Locate the cell with the specified text and output its [x, y] center coordinate. 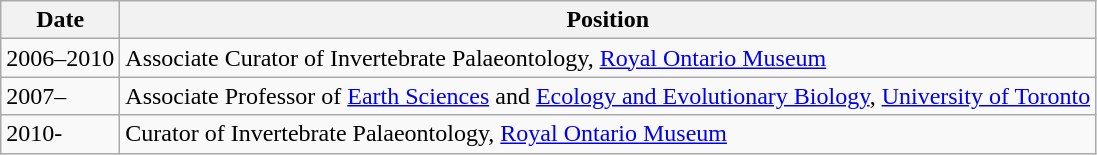
Associate Curator of Invertebrate Palaeontology, Royal Ontario Museum [608, 58]
2006–2010 [60, 58]
Position [608, 20]
Associate Professor of Earth Sciences and Ecology and Evolutionary Biology, University of Toronto [608, 96]
2010- [60, 134]
2007– [60, 96]
Date [60, 20]
Curator of Invertebrate Palaeontology, Royal Ontario Museum [608, 134]
